Output the [x, y] coordinate of the center of the cell containing the given text.  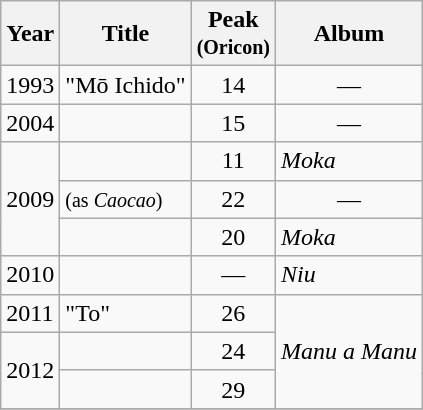
2011 [30, 313]
11 [233, 161]
Niu [348, 275]
2004 [30, 123]
Year [30, 34]
Title [126, 34]
Peak(Oricon) [233, 34]
"Mō Ichido" [126, 85]
2012 [30, 370]
Manu a Manu [348, 351]
14 [233, 85]
15 [233, 123]
20 [233, 237]
2010 [30, 275]
26 [233, 313]
2009 [30, 199]
29 [233, 389]
"To" [126, 313]
24 [233, 351]
1993 [30, 85]
22 [233, 199]
(as Caocao) [126, 199]
Album [348, 34]
